Search for the cell housing the specified text and yield its (X, Y) center coordinate. 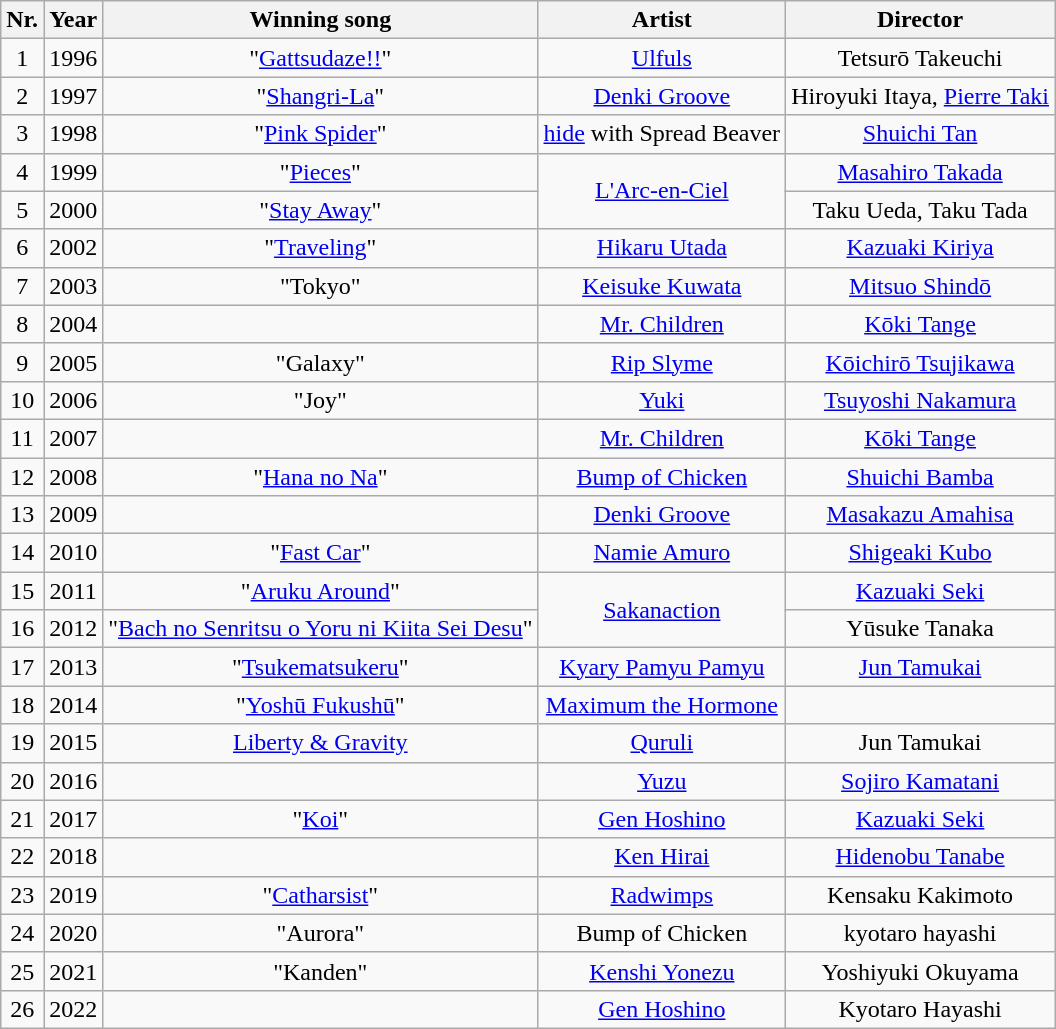
1 (22, 58)
2008 (74, 477)
Sojiro Kamatani (920, 781)
Tsuyoshi Nakamura (920, 400)
19 (22, 743)
2002 (74, 248)
L'Arc-en-Ciel (662, 191)
7 (22, 286)
2005 (74, 362)
2014 (74, 705)
21 (22, 819)
"Bach no Senritsu o Yoru ni Kiita Sei Desu" (320, 629)
2004 (74, 324)
"Yoshū Fukushū" (320, 705)
2015 (74, 743)
2017 (74, 819)
"Joy" (320, 400)
Kenshi Yonezu (662, 971)
1997 (74, 96)
Tetsurō Takeuchi (920, 58)
Kazuaki Kiriya (920, 248)
"Aurora" (320, 933)
Mitsuo Shindō (920, 286)
2012 (74, 629)
10 (22, 400)
Keisuke Kuwata (662, 286)
Namie Amuro (662, 553)
"Stay Away" (320, 210)
1996 (74, 58)
Ulfuls (662, 58)
2021 (74, 971)
2010 (74, 553)
"Gattsudaze!!" (320, 58)
Shigeaki Kubo (920, 553)
Kyary Pamyu Pamyu (662, 667)
Masakazu Amahisa (920, 515)
"Tsukematsukeru" (320, 667)
Shuichi Bamba (920, 477)
25 (22, 971)
26 (22, 1009)
4 (22, 172)
Shuichi Tan (920, 134)
"Fast Car" (320, 553)
12 (22, 477)
"Traveling" (320, 248)
Nr. (22, 20)
20 (22, 781)
"Galaxy" (320, 362)
2011 (74, 591)
"Kanden" (320, 971)
Hidenobu Tanabe (920, 857)
2003 (74, 286)
1999 (74, 172)
Liberty & Gravity (320, 743)
Ken Hirai (662, 857)
Kōichirō Tsujikawa (920, 362)
"Aruku Around" (320, 591)
3 (22, 134)
"Koi" (320, 819)
2022 (74, 1009)
16 (22, 629)
"Hana no Na" (320, 477)
2007 (74, 438)
11 (22, 438)
Kensaku Kakimoto (920, 895)
Yuzu (662, 781)
Artist (662, 20)
22 (22, 857)
kyotaro hayashi (920, 933)
5 (22, 210)
2020 (74, 933)
Rip Slyme (662, 362)
2016 (74, 781)
2013 (74, 667)
8 (22, 324)
2019 (74, 895)
2006 (74, 400)
"Pink Spider" (320, 134)
Yuki (662, 400)
"Shangri-La" (320, 96)
24 (22, 933)
Director (920, 20)
2 (22, 96)
2018 (74, 857)
23 (22, 895)
hide with Spread Beaver (662, 134)
2009 (74, 515)
14 (22, 553)
Sakanaction (662, 610)
17 (22, 667)
9 (22, 362)
6 (22, 248)
Hiroyuki Itaya, Pierre Taki (920, 96)
Maximum the Hormone (662, 705)
Yoshiyuki Okuyama (920, 971)
Winning song (320, 20)
Kyotaro Hayashi (920, 1009)
Radwimps (662, 895)
18 (22, 705)
"Tokyo" (320, 286)
13 (22, 515)
"Catharsist" (320, 895)
Masahiro Takada (920, 172)
Year (74, 20)
Quruli (662, 743)
1998 (74, 134)
"Pieces" (320, 172)
15 (22, 591)
2000 (74, 210)
Hikaru Utada (662, 248)
Yūsuke Tanaka (920, 629)
Taku Ueda, Taku Tada (920, 210)
